Provide the [x, y] coordinate of the cell's center where the given text is located.  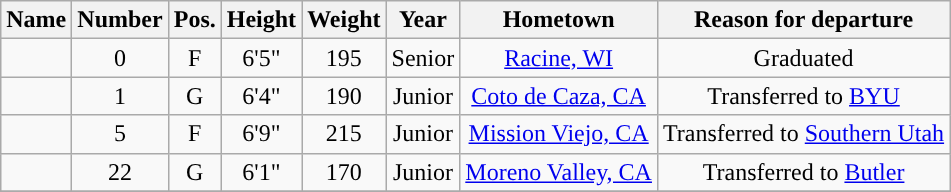
Hometown [559, 20]
6'4" [261, 96]
Number [120, 20]
0 [120, 58]
170 [344, 172]
Name [36, 20]
195 [344, 58]
Pos. [194, 20]
215 [344, 134]
1 [120, 96]
Reason for departure [803, 20]
Graduated [803, 58]
Racine, WI [559, 58]
Moreno Valley, CA [559, 172]
Senior [423, 58]
Year [423, 20]
190 [344, 96]
Transferred to Butler [803, 172]
Transferred to BYU [803, 96]
6'1" [261, 172]
Weight [344, 20]
6'9" [261, 134]
5 [120, 134]
Transferred to Southern Utah [803, 134]
Mission Viejo, CA [559, 134]
Height [261, 20]
22 [120, 172]
6'5" [261, 58]
Coto de Caza, CA [559, 96]
